From the cell containing the given text, extract its center point as (x, y) coordinate. 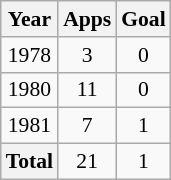
Apps (87, 19)
21 (87, 162)
1981 (30, 126)
Year (30, 19)
Goal (144, 19)
1978 (30, 55)
3 (87, 55)
1980 (30, 90)
Total (30, 162)
7 (87, 126)
11 (87, 90)
